Output the [x, y] coordinate of the center of the cell containing the given text.  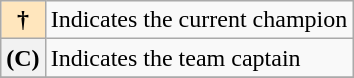
Indicates the team captain [199, 58]
(C) [23, 58]
Indicates the current champion [199, 20]
† [23, 20]
